Search for the cell housing the specified text and yield its (X, Y) center coordinate. 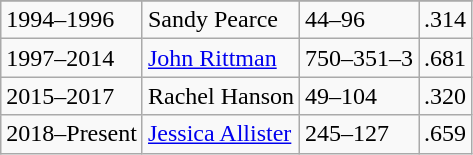
.681 (446, 58)
Rachel Hanson (220, 96)
2015–2017 (72, 96)
245–127 (360, 134)
2018–Present (72, 134)
44–96 (360, 20)
1997–2014 (72, 58)
.314 (446, 20)
Sandy Pearce (220, 20)
John Rittman (220, 58)
Jessica Allister (220, 134)
49–104 (360, 96)
.320 (446, 96)
750–351–3 (360, 58)
.659 (446, 134)
1994–1996 (72, 20)
